Determine the (x, y) coordinate at the center of the cell enclosing the given text.  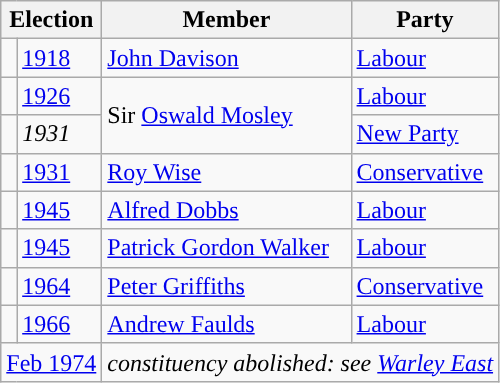
Patrick Gordon Walker (226, 248)
New Party (425, 134)
Sir Oswald Mosley (226, 115)
Peter Griffiths (226, 286)
Alfred Dobbs (226, 210)
1926 (60, 96)
Andrew Faulds (226, 324)
constituency abolished: see Warley East (300, 362)
1966 (60, 324)
1964 (60, 286)
Feb 1974 (52, 362)
Member (226, 20)
Roy Wise (226, 172)
John Davison (226, 58)
Election (52, 20)
1918 (60, 58)
Party (425, 20)
